Output the [x, y] coordinate of the center of the cell containing the given text.  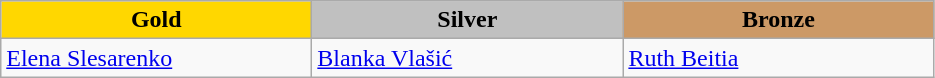
Bronze [778, 20]
Silver [468, 20]
Gold [156, 20]
Blanka Vlašić [468, 58]
Ruth Beitia [778, 58]
Elena Slesarenko [156, 58]
